For the text-containing cell, return its midpoint in (x, y) coordinate format. 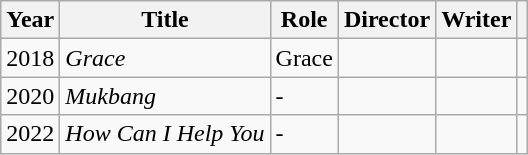
2018 (30, 58)
2020 (30, 96)
How Can I Help You (165, 134)
Director (386, 20)
Year (30, 20)
Title (165, 20)
Mukbang (165, 96)
Role (304, 20)
2022 (30, 134)
Writer (476, 20)
